Detect which cell encompasses the target text, then output its (X, Y) center coordinate. 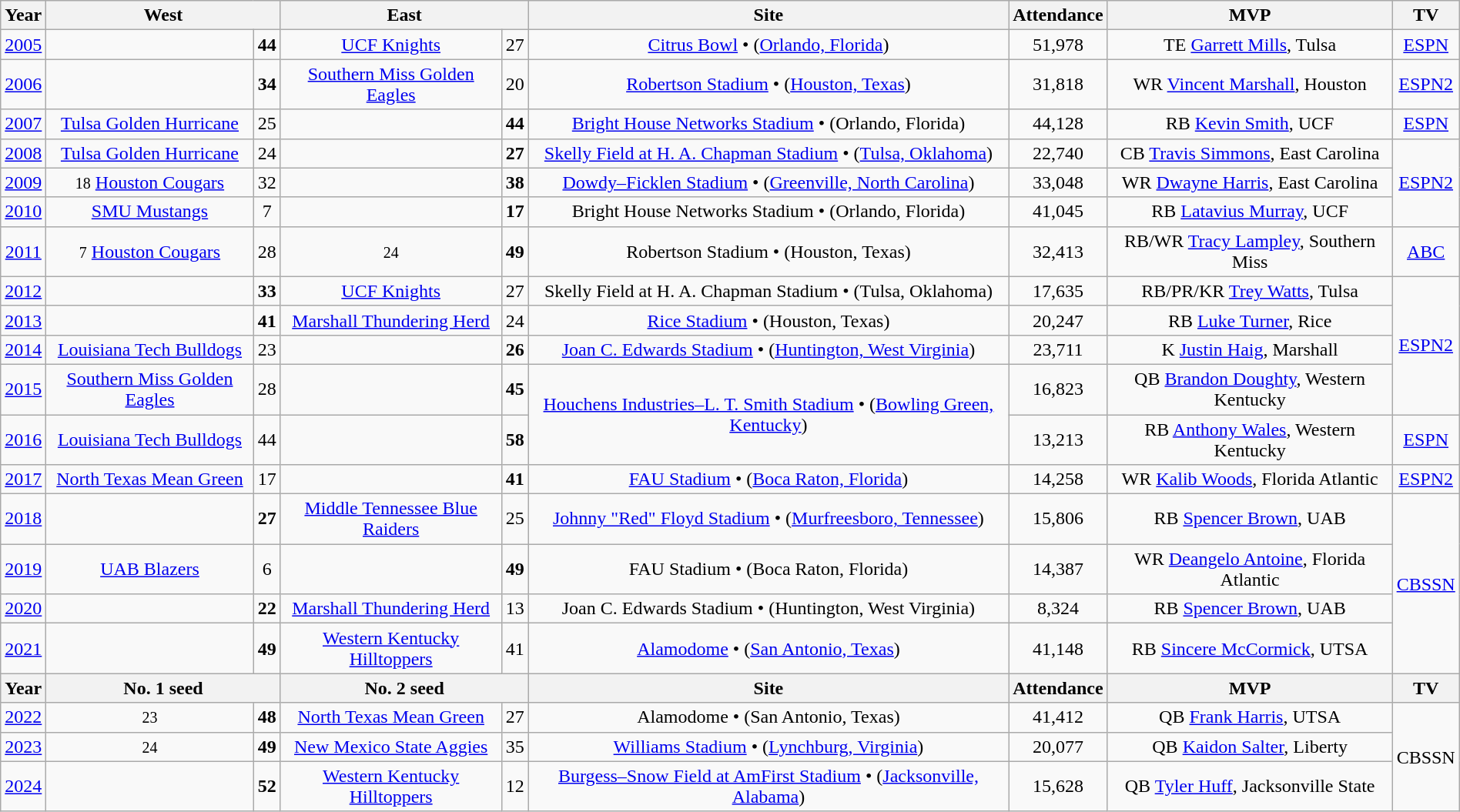
RB Luke Turner, Rice (1250, 320)
20,077 (1058, 747)
20,247 (1058, 320)
2020 (23, 609)
16,823 (1058, 389)
2024 (23, 787)
RB Kevin Smith, UCF (1250, 124)
2007 (23, 124)
2015 (23, 389)
48 (266, 717)
ABC (1426, 251)
14,258 (1058, 480)
Johnny "Red" Floyd Stadium • (Murfreesboro, Tennessee) (769, 519)
23,711 (1058, 349)
2022 (23, 717)
2006 (23, 85)
41,045 (1058, 212)
58 (514, 439)
13,213 (1058, 439)
West (163, 15)
22,740 (1058, 153)
Williams Stadium • (Lynchburg, Virginia) (769, 747)
2014 (23, 349)
2012 (23, 291)
2021 (23, 648)
7 (266, 212)
Citrus Bowl • (Orlando, Florida) (769, 45)
RB Anthony Wales, Western Kentucky (1250, 439)
East (404, 15)
RB/WR Tracy Lampley, Southern Miss (1250, 251)
2016 (23, 439)
15,806 (1058, 519)
No. 2 seed (404, 688)
2019 (23, 570)
Burgess–Snow Field at AmFirst Stadium • (Jacksonville, Alabama) (769, 787)
QB Brandon Doughty, Western Kentucky (1250, 389)
RB/PR/KR Trey Watts, Tulsa (1250, 291)
2009 (23, 182)
18 Houston Cougars (149, 182)
38 (514, 182)
Middle Tennessee Blue Raiders (391, 519)
2023 (23, 747)
2010 (23, 212)
QB Tyler Huff, Jacksonville State (1250, 787)
WR Dwayne Harris, East Carolina (1250, 182)
41,148 (1058, 648)
51,978 (1058, 45)
No. 1 seed (163, 688)
7 Houston Cougars (149, 251)
8,324 (1058, 609)
2008 (23, 153)
Dowdy–Ficklen Stadium • (Greenville, North Carolina) (769, 182)
20 (514, 85)
26 (514, 349)
Rice Stadium • (Houston, Texas) (769, 320)
QB Kaidon Salter, Liberty (1250, 747)
32 (266, 182)
6 (266, 570)
52 (266, 787)
Houchens Industries–L. T. Smith Stadium • (Bowling Green, Kentucky) (769, 414)
TE Garrett Mills, Tulsa (1250, 45)
RB Sincere McCormick, UTSA (1250, 648)
UAB Blazers (149, 570)
33 (266, 291)
34 (266, 85)
12 (514, 787)
22 (266, 609)
CB Travis Simmons, East Carolina (1250, 153)
15,628 (1058, 787)
2013 (23, 320)
14,387 (1058, 570)
RB Latavius Murray, UCF (1250, 212)
2018 (23, 519)
2011 (23, 251)
33,048 (1058, 182)
31,818 (1058, 85)
QB Frank Harris, UTSA (1250, 717)
32,413 (1058, 251)
44,128 (1058, 124)
45 (514, 389)
New Mexico State Aggies (391, 747)
35 (514, 747)
41,412 (1058, 717)
2017 (23, 480)
17,635 (1058, 291)
13 (514, 609)
2005 (23, 45)
WR Kalib Woods, Florida Atlantic (1250, 480)
K Justin Haig, Marshall (1250, 349)
SMU Mustangs (149, 212)
WR Vincent Marshall, Houston (1250, 85)
WR Deangelo Antoine, Florida Atlantic (1250, 570)
